Identify which cell holds the provided text, then report its (x, y) central coordinate. 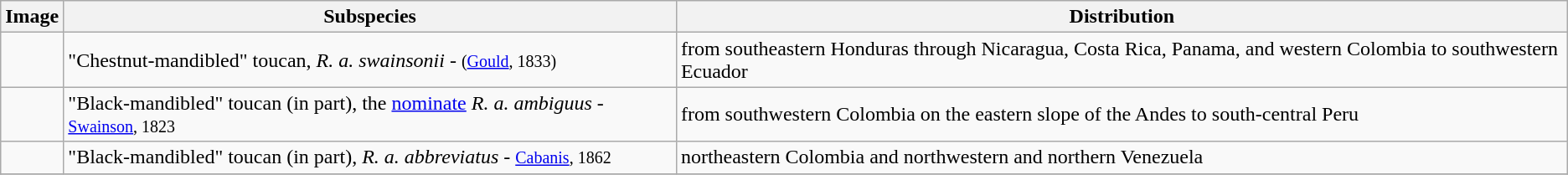
northeastern Colombia and northwestern and northern Venezuela (1122, 157)
"Black-mandibled" toucan (in part), the nominate R. a. ambiguus - Swainson, 1823 (370, 114)
Distribution (1122, 17)
from southeastern Honduras through Nicaragua, Costa Rica, Panama, and western Colombia to southwestern Ecuador (1122, 60)
Subspecies (370, 17)
Image (32, 17)
from southwestern Colombia on the eastern slope of the Andes to south-central Peru (1122, 114)
"Chestnut-mandibled" toucan, R. a. swainsonii - (Gould, 1833) (370, 60)
"Black-mandibled" toucan (in part), R. a. abbreviatus - Cabanis, 1862 (370, 157)
